Pinpoint the cell where the given text exists, returning its [x, y] midpoint coordinate. 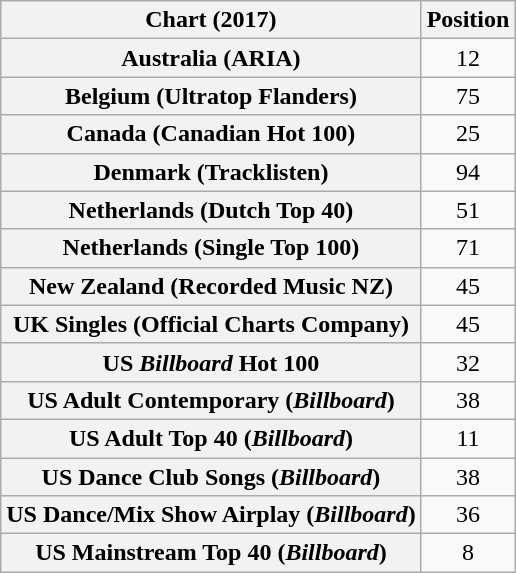
51 [468, 210]
US Mainstream Top 40 (Billboard) [211, 553]
Position [468, 20]
New Zealand (Recorded Music NZ) [211, 286]
Australia (ARIA) [211, 58]
36 [468, 515]
12 [468, 58]
Netherlands (Single Top 100) [211, 248]
75 [468, 96]
UK Singles (Official Charts Company) [211, 324]
Netherlands (Dutch Top 40) [211, 210]
US Billboard Hot 100 [211, 362]
Canada (Canadian Hot 100) [211, 134]
94 [468, 172]
11 [468, 438]
Belgium (Ultratop Flanders) [211, 96]
US Adult Top 40 (Billboard) [211, 438]
71 [468, 248]
Chart (2017) [211, 20]
Denmark (Tracklisten) [211, 172]
US Dance/Mix Show Airplay (Billboard) [211, 515]
8 [468, 553]
32 [468, 362]
US Adult Contemporary (Billboard) [211, 400]
25 [468, 134]
US Dance Club Songs (Billboard) [211, 477]
